Capture the cell that displays the provided text and extract its [X, Y] central coordinate. 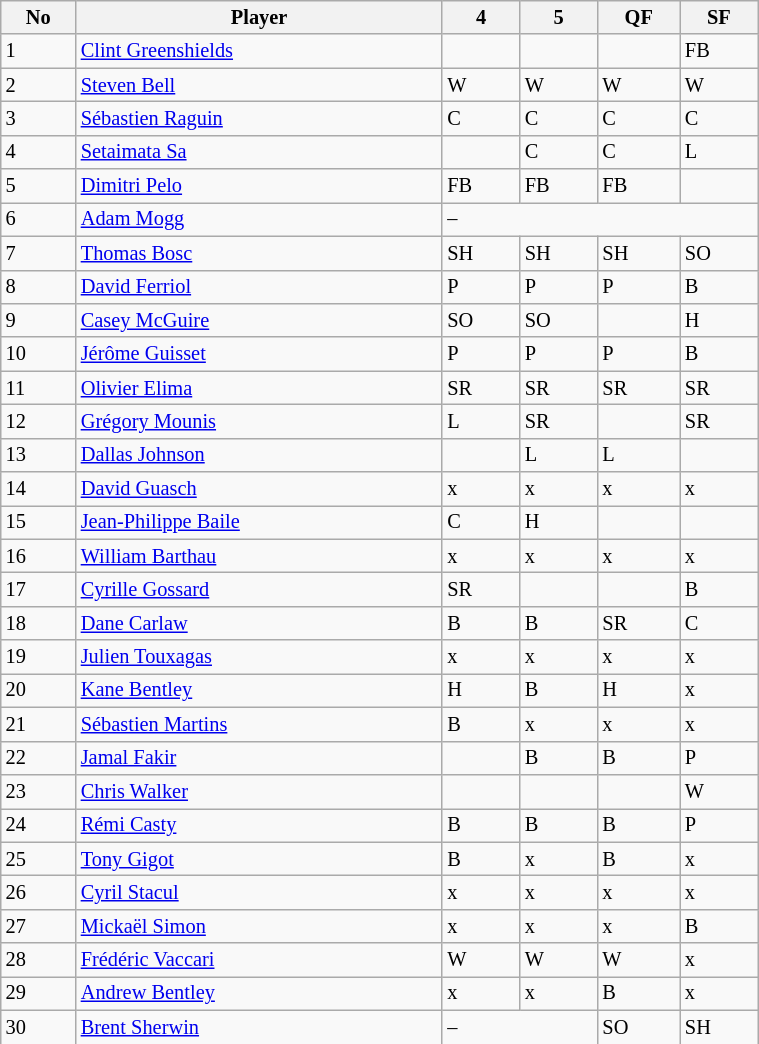
William Barthau [259, 556]
8 [38, 287]
2 [38, 85]
SF [719, 17]
No [38, 17]
Jérôme Guisset [259, 354]
Thomas Bosc [259, 253]
18 [38, 623]
16 [38, 556]
30 [38, 1027]
26 [38, 892]
Steven Bell [259, 85]
Player [259, 17]
22 [38, 758]
Dimitri Pelo [259, 186]
Andrew Bentley [259, 993]
29 [38, 993]
15 [38, 522]
Tony Gigot [259, 859]
24 [38, 825]
Rémi Casty [259, 825]
Casey McGuire [259, 320]
Cyrille Gossard [259, 589]
Jamal Fakir [259, 758]
13 [38, 455]
Grégory Mounis [259, 421]
Dane Carlaw [259, 623]
Sébastien Raguin [259, 118]
Julien Touxagas [259, 657]
28 [38, 960]
17 [38, 589]
6 [38, 219]
3 [38, 118]
David Ferriol [259, 287]
10 [38, 354]
1 [38, 51]
Clint Greenshields [259, 51]
23 [38, 791]
Olivier Elima [259, 388]
Setaimata Sa [259, 152]
QF [639, 17]
Dallas Johnson [259, 455]
Jean-Philippe Baile [259, 522]
Adam Mogg [259, 219]
Brent Sherwin [259, 1027]
11 [38, 388]
9 [38, 320]
19 [38, 657]
Kane Bentley [259, 690]
Sébastien Martins [259, 724]
Cyril Stacul [259, 892]
27 [38, 926]
Frédéric Vaccari [259, 960]
14 [38, 489]
Chris Walker [259, 791]
7 [38, 253]
25 [38, 859]
21 [38, 724]
12 [38, 421]
Mickaël Simon [259, 926]
20 [38, 690]
David Guasch [259, 489]
